Detect which cell encompasses the target text, then output its (x, y) center coordinate. 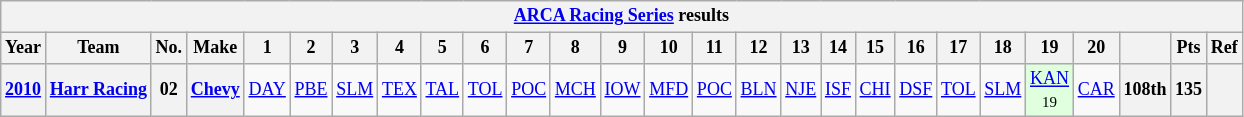
20 (1096, 48)
8 (575, 48)
KAN19 (1050, 90)
15 (875, 48)
NJE (801, 90)
2010 (24, 90)
7 (529, 48)
9 (622, 48)
BLN (758, 90)
02 (168, 90)
No. (168, 48)
2 (311, 48)
17 (958, 48)
3 (355, 48)
Year (24, 48)
IOW (622, 90)
DSF (916, 90)
18 (1003, 48)
10 (669, 48)
19 (1050, 48)
1 (267, 48)
DAY (267, 90)
Ref (1224, 48)
TAL (442, 90)
CAR (1096, 90)
Chevy (215, 90)
PBE (311, 90)
ISF (838, 90)
12 (758, 48)
MCH (575, 90)
Team (98, 48)
CHI (875, 90)
Make (215, 48)
ARCA Racing Series results (622, 16)
16 (916, 48)
MFD (669, 90)
135 (1189, 90)
6 (484, 48)
14 (838, 48)
Harr Racing (98, 90)
4 (400, 48)
TEX (400, 90)
11 (715, 48)
5 (442, 48)
108th (1145, 90)
Pts (1189, 48)
13 (801, 48)
